From the cell containing the given text, extract its center point as (x, y) coordinate. 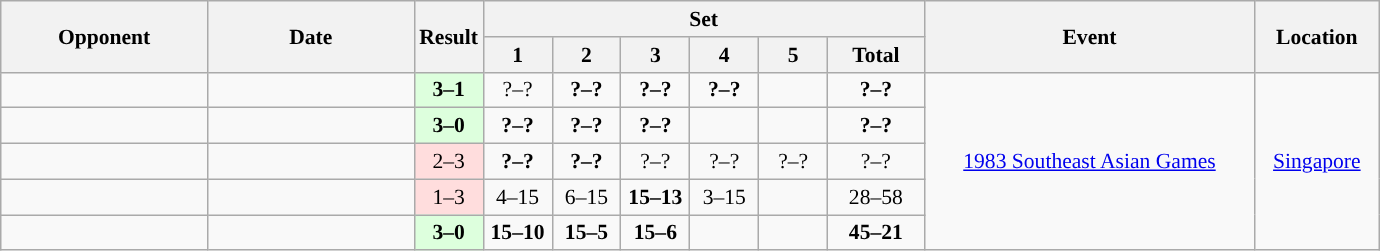
28–58 (876, 197)
15–13 (656, 197)
4 (724, 55)
4–15 (518, 197)
3–1 (448, 90)
3–15 (724, 197)
2–3 (448, 162)
3 (656, 55)
15–5 (586, 233)
Result (448, 36)
1 (518, 55)
5 (794, 55)
Singapore (1317, 161)
15–6 (656, 233)
Total (876, 55)
Set (704, 19)
Event (1090, 36)
Opponent (104, 36)
1–3 (448, 197)
2 (586, 55)
Date (310, 36)
1983 Southeast Asian Games (1090, 161)
Location (1317, 36)
6–15 (586, 197)
15–10 (518, 233)
45–21 (876, 233)
